Pinpoint the cell where the given text exists, returning its (x, y) midpoint coordinate. 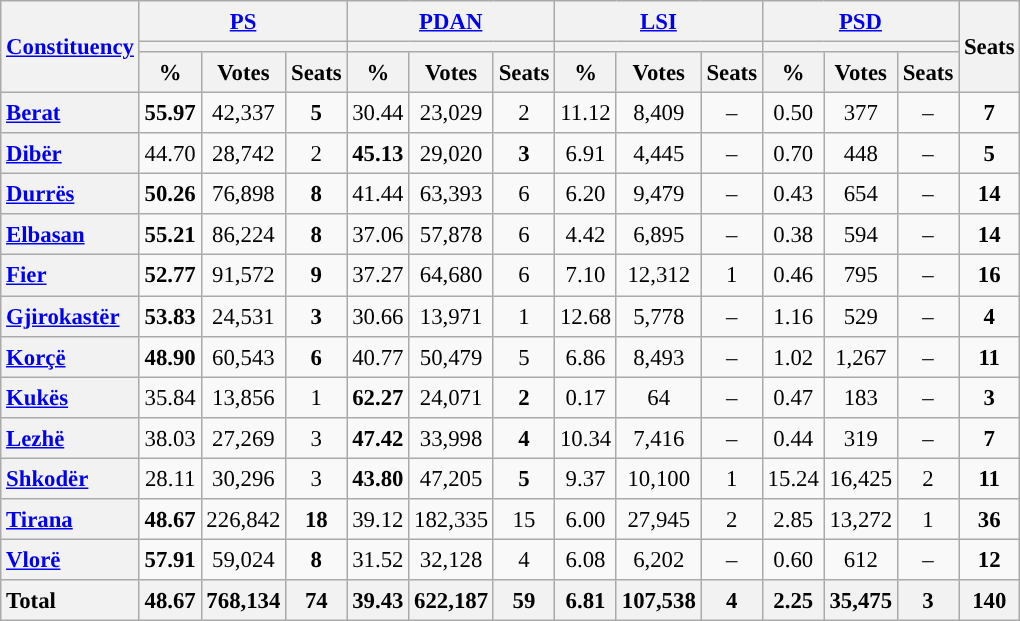
57,878 (452, 234)
59 (524, 600)
4.42 (586, 234)
2.85 (793, 520)
6.86 (586, 356)
45.13 (378, 154)
47.42 (378, 438)
32,128 (452, 560)
12 (990, 560)
140 (990, 600)
6,202 (658, 560)
1,267 (860, 356)
6.81 (586, 600)
9 (316, 276)
2.25 (793, 600)
Korçë (70, 356)
12.68 (586, 316)
44.70 (170, 154)
Elbasan (70, 234)
38.03 (170, 438)
24,531 (244, 316)
Gjirokastër (70, 316)
33,998 (452, 438)
448 (860, 154)
Tirana (70, 520)
64 (658, 398)
48.90 (170, 356)
183 (860, 398)
1.16 (793, 316)
30.66 (378, 316)
Constituency (70, 47)
PSD (860, 22)
62.27 (378, 398)
0.44 (793, 438)
0.17 (586, 398)
41.44 (378, 194)
Total (70, 600)
27,269 (244, 438)
5,778 (658, 316)
23,029 (452, 114)
7,416 (658, 438)
15.24 (793, 478)
35.84 (170, 398)
PDAN (451, 22)
0.43 (793, 194)
39.12 (378, 520)
91,572 (244, 276)
42,337 (244, 114)
6.91 (586, 154)
57.91 (170, 560)
4,445 (658, 154)
1.02 (793, 356)
182,335 (452, 520)
LSI (659, 22)
35,475 (860, 600)
47,205 (452, 478)
24,071 (452, 398)
30,296 (244, 478)
39.43 (378, 600)
59,024 (244, 560)
226,842 (244, 520)
30.44 (378, 114)
Dibër (70, 154)
6.20 (586, 194)
37.27 (378, 276)
36 (990, 520)
55.21 (170, 234)
12,312 (658, 276)
6,895 (658, 234)
64,680 (452, 276)
13,971 (452, 316)
13,856 (244, 398)
377 (860, 114)
Shkodër (70, 478)
60,543 (244, 356)
8,493 (658, 356)
622,187 (452, 600)
7.10 (586, 276)
63,393 (452, 194)
74 (316, 600)
319 (860, 438)
594 (860, 234)
654 (860, 194)
PS (243, 22)
10,100 (658, 478)
768,134 (244, 600)
Lezhë (70, 438)
29,020 (452, 154)
55.97 (170, 114)
Fier (70, 276)
31.52 (378, 560)
0.60 (793, 560)
Durrës (70, 194)
16,425 (860, 478)
18 (316, 520)
40.77 (378, 356)
Berat (70, 114)
53.83 (170, 316)
15 (524, 520)
8,409 (658, 114)
795 (860, 276)
16 (990, 276)
Kukës (70, 398)
529 (860, 316)
50.26 (170, 194)
9,479 (658, 194)
0.70 (793, 154)
28,742 (244, 154)
0.38 (793, 234)
10.34 (586, 438)
28.11 (170, 478)
0.47 (793, 398)
6.00 (586, 520)
612 (860, 560)
107,538 (658, 600)
Vlorë (70, 560)
9.37 (586, 478)
52.77 (170, 276)
13,272 (860, 520)
37.06 (378, 234)
27,945 (658, 520)
11.12 (586, 114)
0.50 (793, 114)
86,224 (244, 234)
76,898 (244, 194)
6.08 (586, 560)
50,479 (452, 356)
0.46 (793, 276)
43.80 (378, 478)
